Search for the cell housing the specified text and yield its (X, Y) center coordinate. 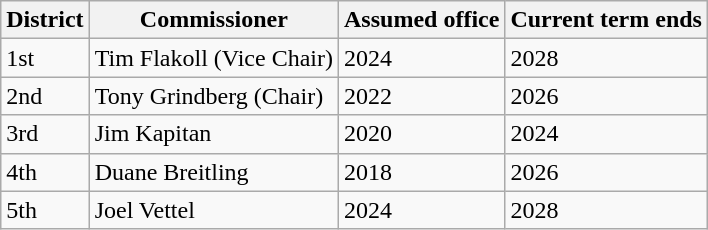
Tim Flakoll (Vice Chair) (214, 58)
2nd (45, 96)
Joel Vettel (214, 210)
Commissioner (214, 20)
3rd (45, 134)
District (45, 20)
4th (45, 172)
2020 (422, 134)
Jim Kapitan (214, 134)
Duane Breitling (214, 172)
2022 (422, 96)
5th (45, 210)
2018 (422, 172)
Assumed office (422, 20)
1st (45, 58)
Tony Grindberg (Chair) (214, 96)
Current term ends (606, 20)
